From the cell containing the given text, extract its center point as [x, y] coordinate. 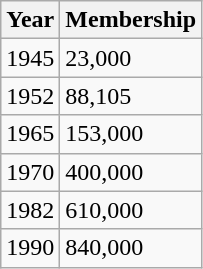
1982 [30, 210]
Year [30, 20]
1952 [30, 96]
Membership [131, 20]
1965 [30, 134]
840,000 [131, 248]
1970 [30, 172]
1945 [30, 58]
400,000 [131, 172]
23,000 [131, 58]
610,000 [131, 210]
88,105 [131, 96]
153,000 [131, 134]
1990 [30, 248]
